Search for the cell housing the specified text and yield its (X, Y) center coordinate. 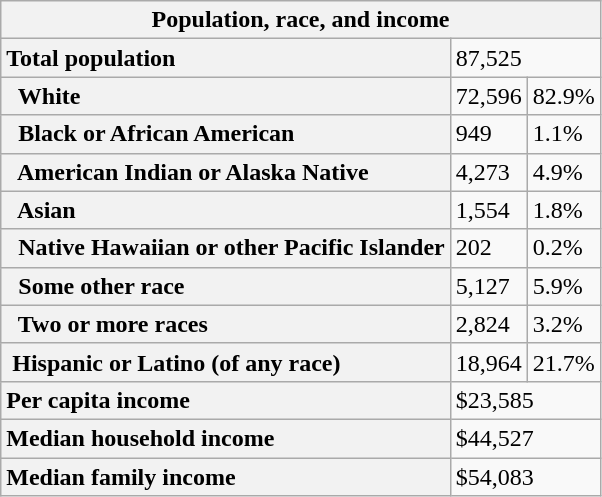
Some other race (226, 286)
Two or more races (226, 324)
72,596 (488, 96)
82.9% (564, 96)
Median household income (226, 438)
3.2% (564, 324)
87,525 (525, 58)
Asian (226, 210)
Population, race, and income (301, 20)
5,127 (488, 286)
949 (488, 134)
1.8% (564, 210)
Per capita income (226, 400)
Native Hawaiian or other Pacific Islander (226, 248)
Hispanic or Latino (of any race) (226, 362)
18,964 (488, 362)
21.7% (564, 362)
Median family income (226, 477)
White (226, 96)
$44,527 (525, 438)
202 (488, 248)
Total population (226, 58)
1,554 (488, 210)
American Indian or Alaska Native (226, 172)
4.9% (564, 172)
Black or African American (226, 134)
4,273 (488, 172)
0.2% (564, 248)
1.1% (564, 134)
$23,585 (525, 400)
5.9% (564, 286)
$54,083 (525, 477)
2,824 (488, 324)
